Pinpoint the cell where the given text exists, returning its (x, y) midpoint coordinate. 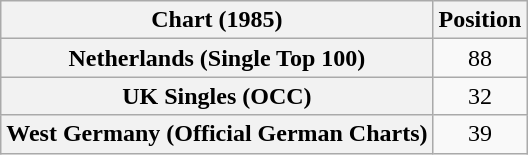
West Germany (Official German Charts) (217, 134)
UK Singles (OCC) (217, 96)
Netherlands (Single Top 100) (217, 58)
88 (480, 58)
Chart (1985) (217, 20)
39 (480, 134)
32 (480, 96)
Position (480, 20)
